From the cell containing the given text, extract its center point as [x, y] coordinate. 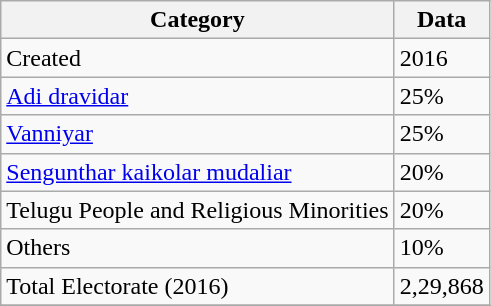
Category [198, 20]
Adi dravidar [198, 96]
Others [198, 248]
Vanniyar [198, 134]
Total Electorate (2016) [198, 286]
2,29,868 [442, 286]
10% [442, 248]
2016 [442, 58]
Data [442, 20]
Created [198, 58]
Telugu People and Religious Minorities [198, 210]
Sengunthar kaikolar mudaliar [198, 172]
